Output the (X, Y) coordinate of the center of the cell containing the given text.  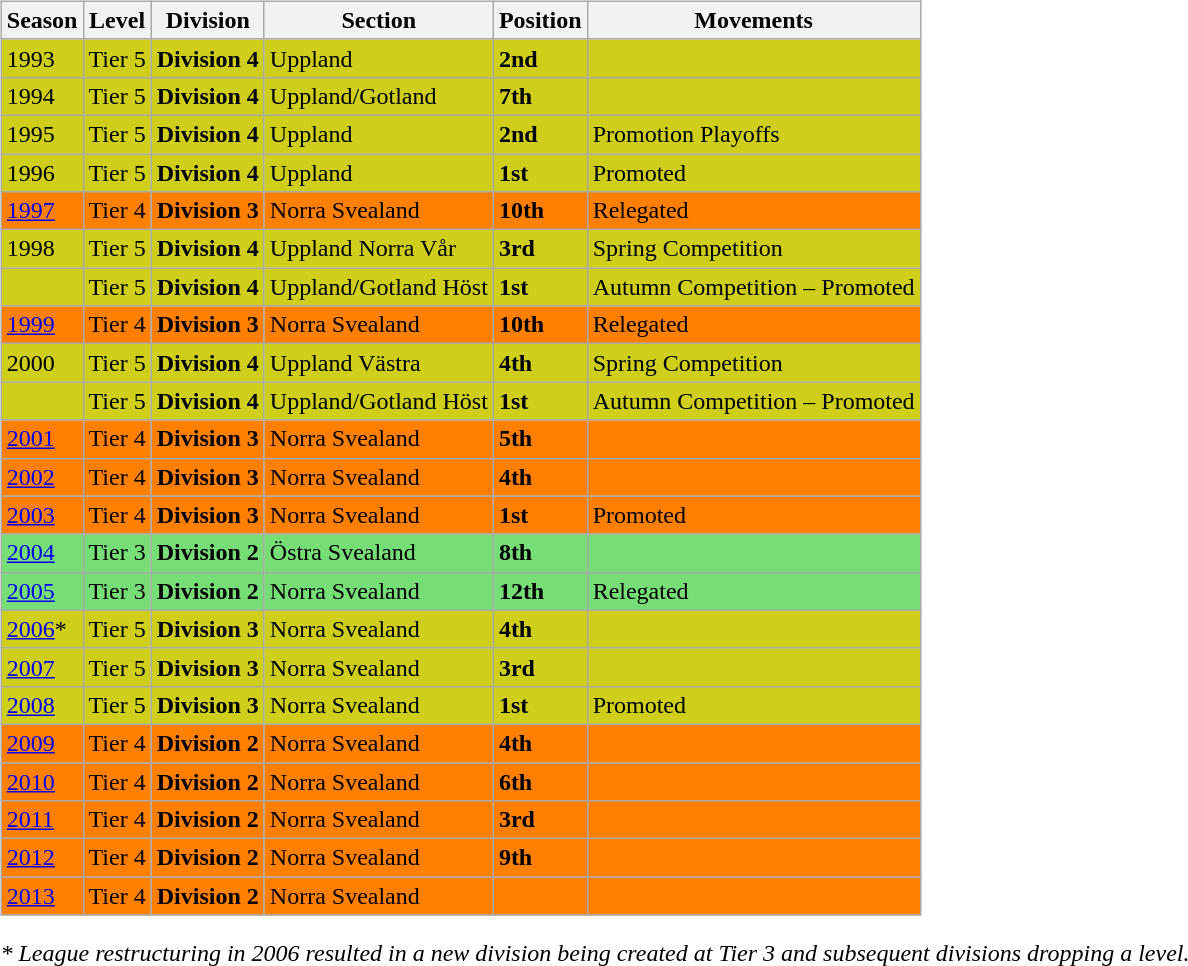
2006* (42, 629)
2011 (42, 820)
1999 (42, 325)
1998 (42, 249)
8th (540, 553)
1997 (42, 211)
1995 (42, 134)
2009 (42, 743)
Position (540, 20)
Season (42, 20)
Uppland Norra Vår (378, 249)
Uppland/Gotland (378, 96)
Östra Svealand (378, 553)
Promotion Playoffs (754, 134)
2010 (42, 781)
2008 (42, 705)
2012 (42, 858)
2005 (42, 591)
2000 (42, 363)
2003 (42, 515)
7th (540, 96)
1993 (42, 58)
5th (540, 439)
2013 (42, 896)
Movements (754, 20)
Level (117, 20)
1994 (42, 96)
Division (208, 20)
2001 (42, 439)
Section (378, 20)
2004 (42, 553)
9th (540, 858)
2002 (42, 477)
12th (540, 591)
Uppland Västra (378, 363)
2007 (42, 667)
6th (540, 781)
1996 (42, 173)
